Determine the [X, Y] coordinate at the center of the cell enclosing the given text.  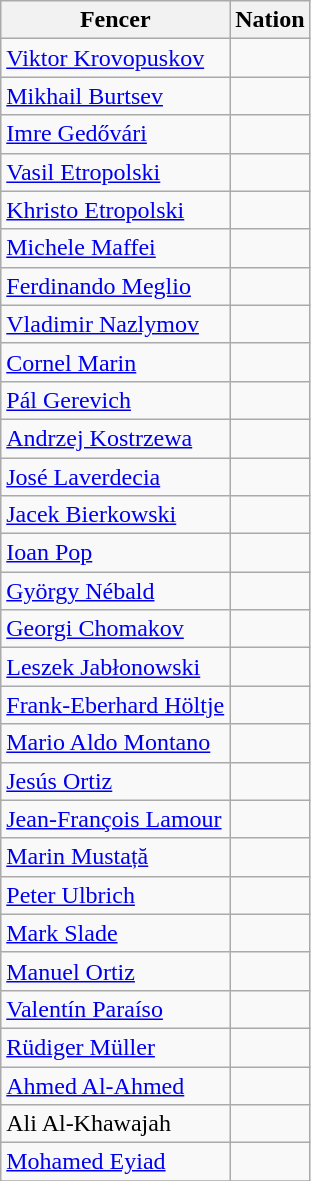
Manuel Ortiz [116, 971]
Leszek Jabłonowski [116, 667]
Frank-Eberhard Höltje [116, 705]
Ali Al-Khawajah [116, 1124]
Pál Gerevich [116, 400]
Ferdinando Meglio [116, 286]
Nation [270, 20]
Mohamed Eyiad [116, 1162]
Rüdiger Müller [116, 1047]
Jean-François Lamour [116, 819]
Andrzej Kostrzewa [116, 438]
Viktor Krovopuskov [116, 58]
Vladimir Nazlymov [116, 324]
Ahmed Al-Ahmed [116, 1085]
Mario Aldo Montano [116, 743]
Imre Gedővári [116, 134]
György Nébald [116, 591]
Jacek Bierkowski [116, 515]
Fencer [116, 20]
Michele Maffei [116, 248]
Ioan Pop [116, 553]
Valentín Paraíso [116, 1009]
Mikhail Burtsev [116, 96]
Mark Slade [116, 933]
José Laverdecia [116, 477]
Georgi Chomakov [116, 629]
Cornel Marin [116, 362]
Peter Ulbrich [116, 895]
Vasil Etropolski [116, 172]
Jesús Ortiz [116, 781]
Khristo Etropolski [116, 210]
Marin Mustață [116, 857]
